Find where the given text appears and provide that cell's center as (x, y) coordinate. 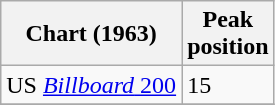
Peakposition (228, 34)
US Billboard 200 (92, 85)
Chart (1963) (92, 34)
15 (228, 85)
